Extract the (x, y) coordinate from the center of the cell holding the provided text.  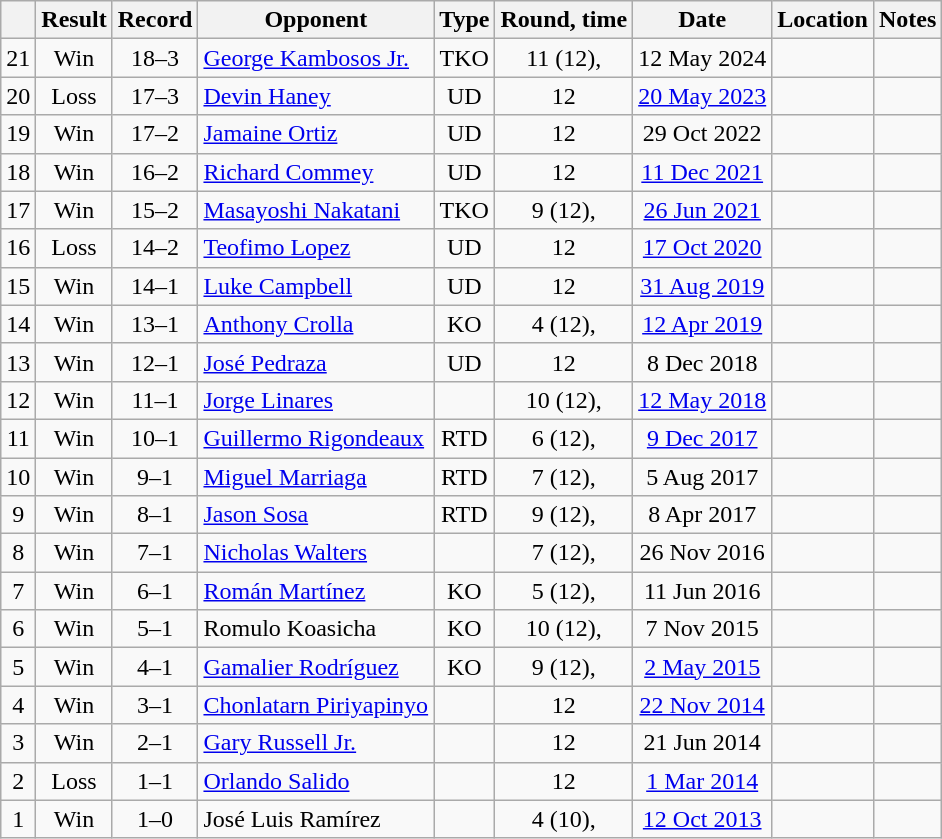
Round, time (564, 20)
11 Jun 2016 (702, 591)
8 Dec 2018 (702, 362)
5 (12), (564, 591)
12 Apr 2019 (702, 324)
11–1 (155, 400)
4 (12), (564, 324)
3 (18, 743)
José Luis Ramírez (316, 819)
3–1 (155, 705)
7 (18, 591)
Nicholas Walters (316, 553)
12 May 2024 (702, 58)
8 Apr 2017 (702, 515)
21 Jun 2014 (702, 743)
17 Oct 2020 (702, 248)
Teofimo Lopez (316, 248)
Jorge Linares (316, 400)
5–1 (155, 629)
18 (18, 172)
11 (18, 438)
2 May 2015 (702, 667)
6 (18, 629)
Orlando Salido (316, 781)
13 (18, 362)
20 (18, 96)
12 May 2018 (702, 400)
29 Oct 2022 (702, 134)
Miguel Marriaga (316, 477)
9 Dec 2017 (702, 438)
17 (18, 210)
Result (74, 20)
21 (18, 58)
14–1 (155, 286)
5 Aug 2017 (702, 477)
Devin Haney (316, 96)
1–0 (155, 819)
19 (18, 134)
Location (823, 20)
4–1 (155, 667)
Richard Commey (316, 172)
8 (18, 553)
10 (18, 477)
Román Martínez (316, 591)
4 (10), (564, 819)
Record (155, 20)
José Pedraza (316, 362)
14 (18, 324)
7 Nov 2015 (702, 629)
26 Jun 2021 (702, 210)
11 (12), (564, 58)
6–1 (155, 591)
5 (18, 667)
Jamaine Ortiz (316, 134)
Notes (907, 20)
Luke Campbell (316, 286)
9 (18, 515)
8–1 (155, 515)
1 Mar 2014 (702, 781)
Guillermo Rigondeaux (316, 438)
17–3 (155, 96)
Gamalier Rodríguez (316, 667)
17–2 (155, 134)
2 (18, 781)
Type (464, 20)
31 Aug 2019 (702, 286)
15–2 (155, 210)
Opponent (316, 20)
12–1 (155, 362)
Romulo Koasicha (316, 629)
22 Nov 2014 (702, 705)
1–1 (155, 781)
4 (18, 705)
7–1 (155, 553)
Jason Sosa (316, 515)
6 (12), (564, 438)
15 (18, 286)
10–1 (155, 438)
26 Nov 2016 (702, 553)
14–2 (155, 248)
George Kambosos Jr. (316, 58)
12 Oct 2013 (702, 819)
Date (702, 20)
1 (18, 819)
13–1 (155, 324)
16–2 (155, 172)
Masayoshi Nakatani (316, 210)
Anthony Crolla (316, 324)
2–1 (155, 743)
9–1 (155, 477)
20 May 2023 (702, 96)
18–3 (155, 58)
11 Dec 2021 (702, 172)
Gary Russell Jr. (316, 743)
Chonlatarn Piriyapinyo (316, 705)
16 (18, 248)
